Pinpoint the cell where the given text exists, returning its [x, y] midpoint coordinate. 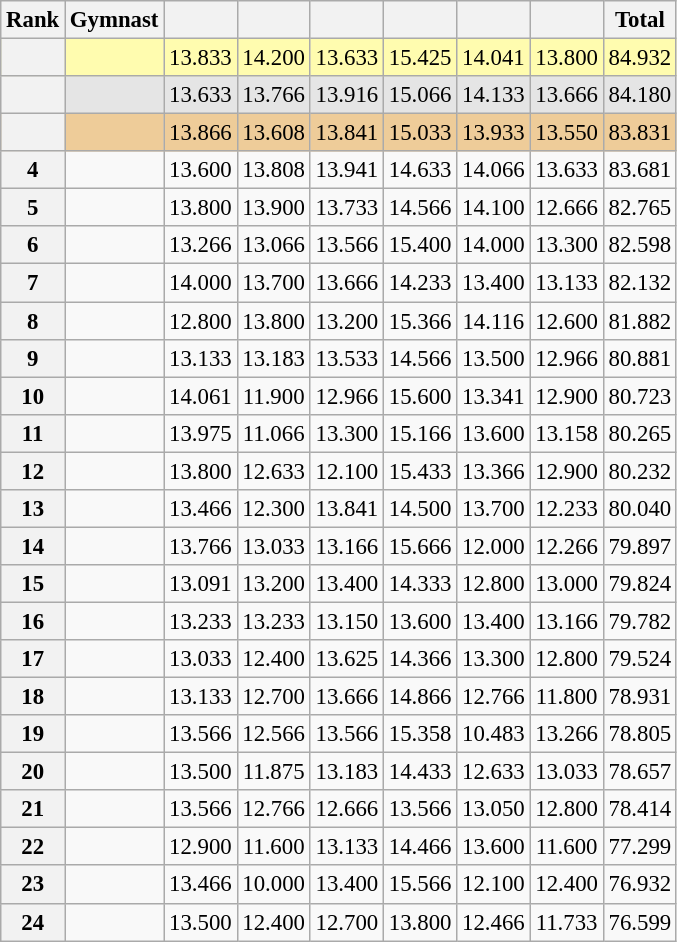
14.466 [420, 847]
78.805 [640, 734]
13.833 [200, 58]
13 [33, 509]
14.066 [494, 170]
15.400 [420, 245]
10 [33, 396]
6 [33, 245]
79.524 [640, 659]
14.500 [420, 509]
15.425 [420, 58]
84.932 [640, 58]
8 [33, 321]
4 [33, 170]
18 [33, 697]
9 [33, 358]
13.625 [346, 659]
13.158 [566, 433]
11.875 [274, 772]
13.000 [566, 584]
10.000 [274, 885]
14.100 [494, 208]
14.116 [494, 321]
15.566 [420, 885]
14 [33, 546]
5 [33, 208]
14.366 [420, 659]
13.533 [346, 358]
11.066 [274, 433]
77.299 [640, 847]
78.657 [640, 772]
14.133 [494, 95]
7 [33, 283]
13.366 [494, 471]
24 [33, 922]
82.598 [640, 245]
14.061 [200, 396]
80.881 [640, 358]
11.800 [566, 697]
15.600 [420, 396]
84.180 [640, 95]
Rank [33, 20]
17 [33, 659]
15.366 [420, 321]
23 [33, 885]
13.866 [200, 133]
79.897 [640, 546]
14.633 [420, 170]
14.866 [420, 697]
10.483 [494, 734]
76.599 [640, 922]
13.975 [200, 433]
14.333 [420, 584]
21 [33, 809]
13.733 [346, 208]
79.824 [640, 584]
80.265 [640, 433]
15.166 [420, 433]
12.466 [494, 922]
22 [33, 847]
13.916 [346, 95]
12 [33, 471]
Total [640, 20]
11.733 [566, 922]
13.150 [346, 621]
82.765 [640, 208]
12.266 [566, 546]
80.232 [640, 471]
15.033 [420, 133]
13.050 [494, 809]
14.041 [494, 58]
83.681 [640, 170]
80.723 [640, 396]
15.433 [420, 471]
15.666 [420, 546]
13.900 [274, 208]
78.414 [640, 809]
81.882 [640, 321]
14.200 [274, 58]
15.066 [420, 95]
13.066 [274, 245]
11.900 [274, 396]
76.932 [640, 885]
12.233 [566, 509]
19 [33, 734]
12.300 [274, 509]
16 [33, 621]
14.233 [420, 283]
11 [33, 433]
12.566 [274, 734]
13.608 [274, 133]
14.433 [420, 772]
20 [33, 772]
15.358 [420, 734]
83.831 [640, 133]
80.040 [640, 509]
13.808 [274, 170]
13.941 [346, 170]
12.000 [494, 546]
12.600 [566, 321]
Gymnast [114, 20]
13.933 [494, 133]
13.341 [494, 396]
78.931 [640, 697]
15 [33, 584]
13.550 [566, 133]
13.091 [200, 584]
79.782 [640, 621]
82.132 [640, 283]
